Provide the [x, y] coordinate of the cell's center where the given text is located.  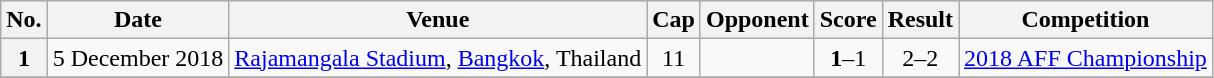
No. [24, 20]
Competition [1086, 20]
2–2 [920, 58]
Score [848, 20]
1 [24, 58]
5 December 2018 [138, 58]
11 [674, 58]
Opponent [757, 20]
Result [920, 20]
Cap [674, 20]
Date [138, 20]
2018 AFF Championship [1086, 58]
Venue [438, 20]
Rajamangala Stadium, Bangkok, Thailand [438, 58]
1–1 [848, 58]
